Identify which cell holds the provided text, then report its [X, Y] central coordinate. 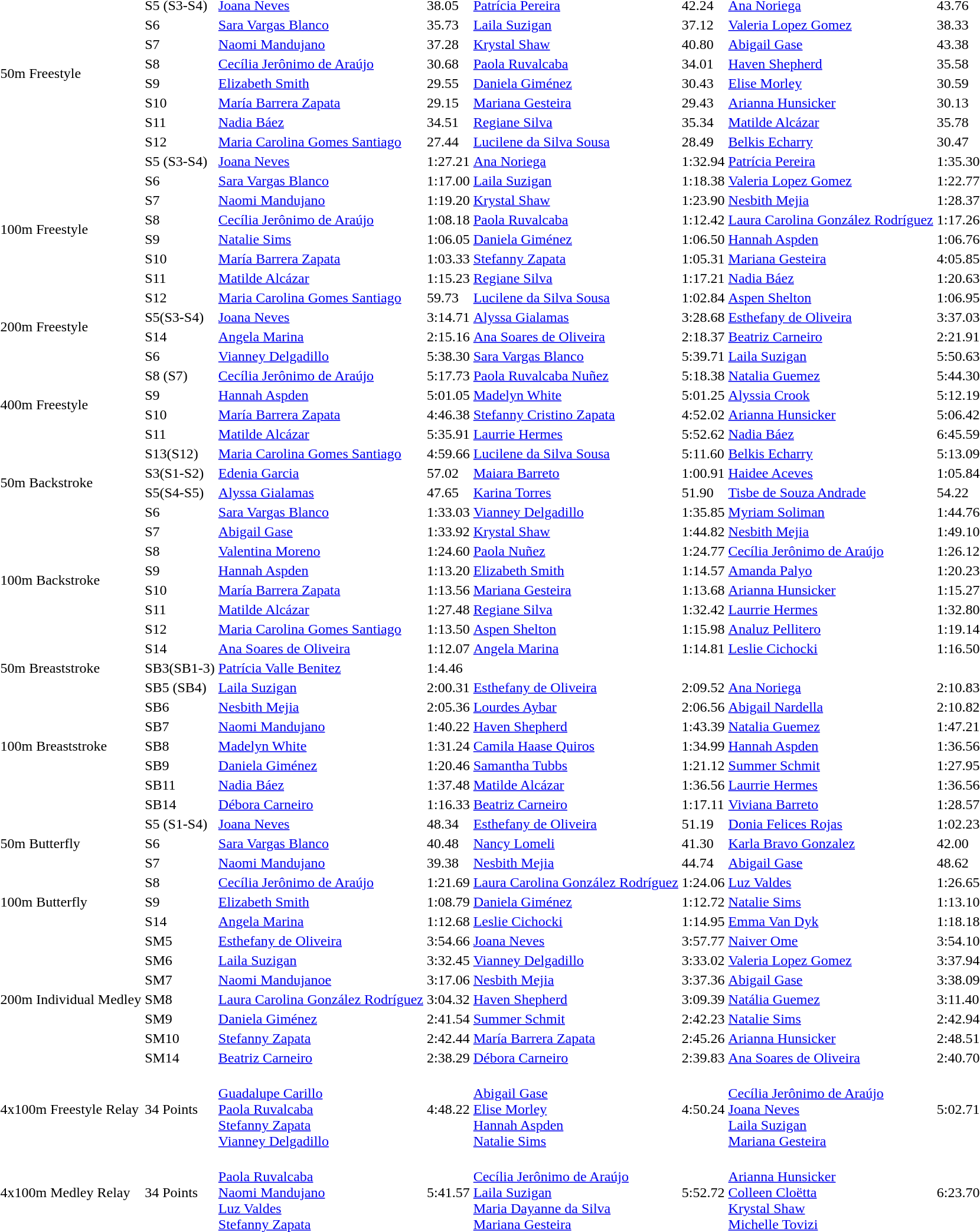
Alyssia Crook [831, 395]
2:06.56 [703, 707]
1:14.57 [703, 571]
29.55 [449, 83]
5:01.25 [703, 395]
34 Points [180, 1109]
1:34.99 [703, 746]
29.43 [703, 103]
SB7 [180, 726]
Guadalupe CarilloPaola RuvalcabaStefanny ZapataVianney Delgadillo [321, 1109]
1:21.69 [449, 882]
Patrícia Pereira [831, 161]
1:24.60 [449, 551]
Naiver Ome [831, 941]
1:13.68 [703, 590]
47.65 [449, 493]
SB8 [180, 746]
S5(S3-S4) [180, 317]
Cecília Jerônimo de AraújoJoana NevesLaila SuziganMariana Gesteira [831, 1109]
1:17.11 [703, 804]
Maiara Barreto [576, 473]
27.44 [449, 142]
S5 (S1-S4) [180, 824]
3:37.36 [703, 980]
3:04.32 [449, 999]
SB9 [180, 765]
57.02 [449, 473]
Nancy Lomeli [576, 843]
28.49 [703, 142]
59.73 [449, 298]
3:14.71 [449, 317]
SM7 [180, 980]
Samantha Tubbs [576, 765]
1:14.95 [703, 921]
SB3(SB1-3) [180, 668]
Abigail GaseElise MorleyHannah AspdenNatalie Sims [576, 1109]
2:09.52 [703, 687]
35.34 [703, 122]
SM14 [180, 1058]
4:46.38 [449, 415]
1:00.91 [703, 473]
44.74 [703, 863]
Luz Valdes [831, 882]
1:23.90 [703, 200]
1:13.20 [449, 571]
5:01.05 [449, 395]
1:37.48 [449, 785]
5:52.62 [703, 434]
40.80 [703, 44]
1:06.05 [449, 239]
1:24.06 [703, 882]
1:15.23 [449, 278]
1:12.68 [449, 921]
3:33.02 [703, 960]
2:41.54 [449, 1019]
34.01 [703, 64]
2:18.37 [703, 337]
30.43 [703, 83]
1:12.72 [703, 902]
1:31.24 [449, 746]
SB5 (SB4) [180, 687]
1:20.46 [449, 765]
4:50.24 [703, 1109]
1:32.42 [703, 610]
Emma Van Dyk [831, 921]
S5 (S3-S4) [180, 161]
2:42.44 [449, 1038]
Karla Bravo Gonzalez [831, 843]
2:05.36 [449, 707]
4:48.22 [449, 1109]
S13(S12) [180, 454]
1:27.48 [449, 610]
1:06.50 [703, 239]
1:12.07 [449, 648]
1:36.56 [703, 785]
3:32.45 [449, 960]
Viviana Barreto [831, 804]
1:21.12 [703, 765]
3:57.77 [703, 941]
1:13.56 [449, 590]
3:54.66 [449, 941]
Abigail Nardella [831, 707]
SM5 [180, 941]
SM10 [180, 1038]
51.90 [703, 493]
Amanda Palyo [831, 571]
4:52.02 [703, 415]
3:17.06 [449, 980]
5:35.91 [449, 434]
34.51 [449, 122]
1:16.33 [449, 804]
Lourdes Aybar [576, 707]
37.28 [449, 44]
Natália Guemez [831, 999]
5:38.30 [449, 356]
SM9 [180, 1019]
1:44.82 [703, 532]
1:15.98 [703, 629]
37.12 [703, 25]
1:35.85 [703, 512]
5:11.60 [703, 454]
1:32.94 [703, 161]
2:39.83 [703, 1058]
30.68 [449, 64]
1:12.42 [703, 220]
39.38 [449, 863]
2:00.31 [449, 687]
SB14 [180, 804]
41.30 [703, 843]
2:38.29 [449, 1058]
Analuz Pellitero [831, 629]
2:45.26 [703, 1038]
Paola Nuñez [576, 551]
SB11 [180, 785]
1:05.31 [703, 259]
3:09.39 [703, 999]
S5(S4-S5) [180, 493]
Patrícia Valle Benitez [321, 668]
Myriam Soliman [831, 512]
SB6 [180, 707]
1:33.92 [449, 532]
1:13.50 [449, 629]
1:27.21 [449, 161]
Naomi Mandujanoe [321, 980]
SM6 [180, 960]
3:28.68 [703, 317]
40.48 [449, 843]
1:14.81 [703, 648]
1:19.20 [449, 200]
S8 (S7) [180, 376]
5:18.38 [703, 376]
1:43.39 [703, 726]
Valentina Moreno [321, 551]
Edenia Garcia [321, 473]
1:03.33 [449, 259]
51.19 [703, 824]
Stefanny Cristino Zapata [576, 415]
1:18.38 [703, 181]
Tisbe de Souza Andrade [831, 493]
Karina Torres [576, 493]
Donia Felices Rojas [831, 824]
5:17.73 [449, 376]
4:59.66 [449, 454]
5:39.71 [703, 356]
Camila Haase Quiros [576, 746]
1:17.00 [449, 181]
Haidee Aceves [831, 473]
SM8 [180, 999]
1:4.46 [449, 668]
Elise Morley [831, 83]
48.34 [449, 824]
29.15 [449, 103]
1:33.03 [449, 512]
1:08.79 [449, 902]
1:02.84 [703, 298]
2:42.23 [703, 1019]
2:15.16 [449, 337]
1:24.77 [703, 551]
1:08.18 [449, 220]
S3(S1-S2) [180, 473]
Paola Ruvalcaba Nuñez [576, 376]
1:40.22 [449, 726]
1:17.21 [703, 278]
35.73 [449, 25]
